Locate the cell with the specified text and output its (x, y) center coordinate. 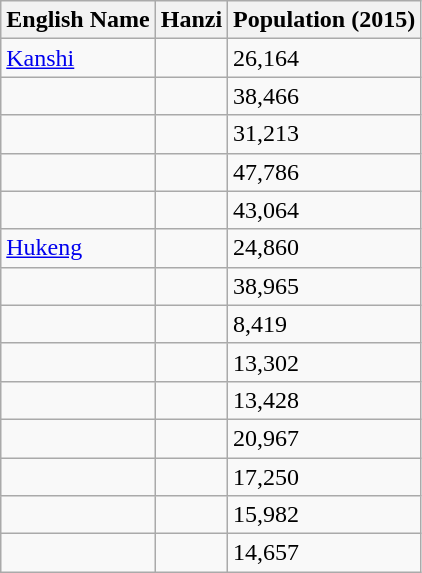
Hukeng (78, 248)
Population (2015) (324, 20)
Hanzi (191, 20)
38,965 (324, 286)
43,064 (324, 210)
15,982 (324, 515)
14,657 (324, 553)
38,466 (324, 96)
Kanshi (78, 58)
13,428 (324, 400)
31,213 (324, 134)
24,860 (324, 248)
17,250 (324, 477)
English Name (78, 20)
13,302 (324, 362)
26,164 (324, 58)
47,786 (324, 172)
8,419 (324, 324)
20,967 (324, 438)
